Return [X, Y] of the center of cell containing provided text 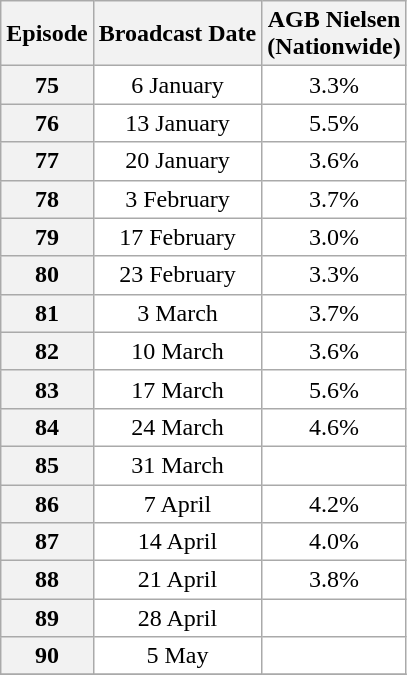
84 [47, 427]
5.5% [334, 123]
24 March [178, 427]
5 May [178, 656]
Episode [47, 34]
81 [47, 313]
76 [47, 123]
89 [47, 618]
3.8% [334, 580]
90 [47, 656]
28 April [178, 618]
14 April [178, 542]
6 January [178, 85]
23 February [178, 275]
4.0% [334, 542]
3 March [178, 313]
AGB Nielsen(Nationwide) [334, 34]
10 March [178, 351]
82 [47, 351]
77 [47, 161]
21 April [178, 580]
7 April [178, 503]
4.6% [334, 427]
83 [47, 389]
17 February [178, 237]
31 March [178, 465]
86 [47, 503]
88 [47, 580]
5.6% [334, 389]
78 [47, 199]
17 March [178, 389]
13 January [178, 123]
79 [47, 237]
87 [47, 542]
3 February [178, 199]
20 January [178, 161]
85 [47, 465]
80 [47, 275]
3.0% [334, 237]
75 [47, 85]
Broadcast Date [178, 34]
4.2% [334, 503]
